Output the (x, y) coordinate of the center of the cell containing the given text.  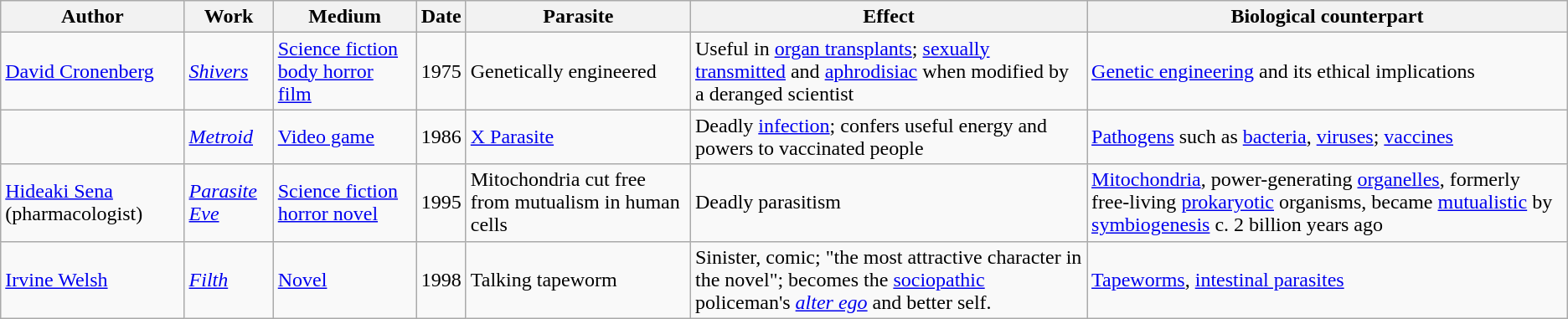
Mitochondria cut free from mutualism in human cells (578, 203)
Novel (345, 280)
Parasite (578, 17)
Deadly parasitism (888, 203)
Sinister, comic; "the most attractive character in the novel"; becomes the sociopathic policeman's alter ego and better self. (888, 280)
Effect (888, 17)
Date (441, 17)
Metroid (229, 137)
Hideaki Sena (pharmacologist) (92, 203)
Shivers (229, 71)
Pathogens such as bacteria, viruses; vaccines (1328, 137)
Talking tapeworm (578, 280)
Genetic engineering and its ethical implications (1328, 71)
1998 (441, 280)
Useful in organ transplants; sexually transmitted and aphrodisiac when modified by a deranged scientist (888, 71)
Deadly infection; confers useful energy and powers to vaccinated people (888, 137)
Biological counterpart (1328, 17)
Work (229, 17)
Genetically engineered (578, 71)
David Cronenberg (92, 71)
Filth (229, 280)
Video game (345, 137)
1995 (441, 203)
1986 (441, 137)
Science fiction body horror film (345, 71)
X Parasite (578, 137)
1975 (441, 71)
Irvine Welsh (92, 280)
Science fiction horror novel (345, 203)
Parasite Eve (229, 203)
Tapeworms, intestinal parasites (1328, 280)
Medium (345, 17)
Author (92, 17)
Mitochondria, power-generating organelles, formerly free-living prokaryotic organisms, became mutualistic by symbiogenesis c. 2 billion years ago (1328, 203)
